Pinpoint the cell where the given text exists, returning its [x, y] midpoint coordinate. 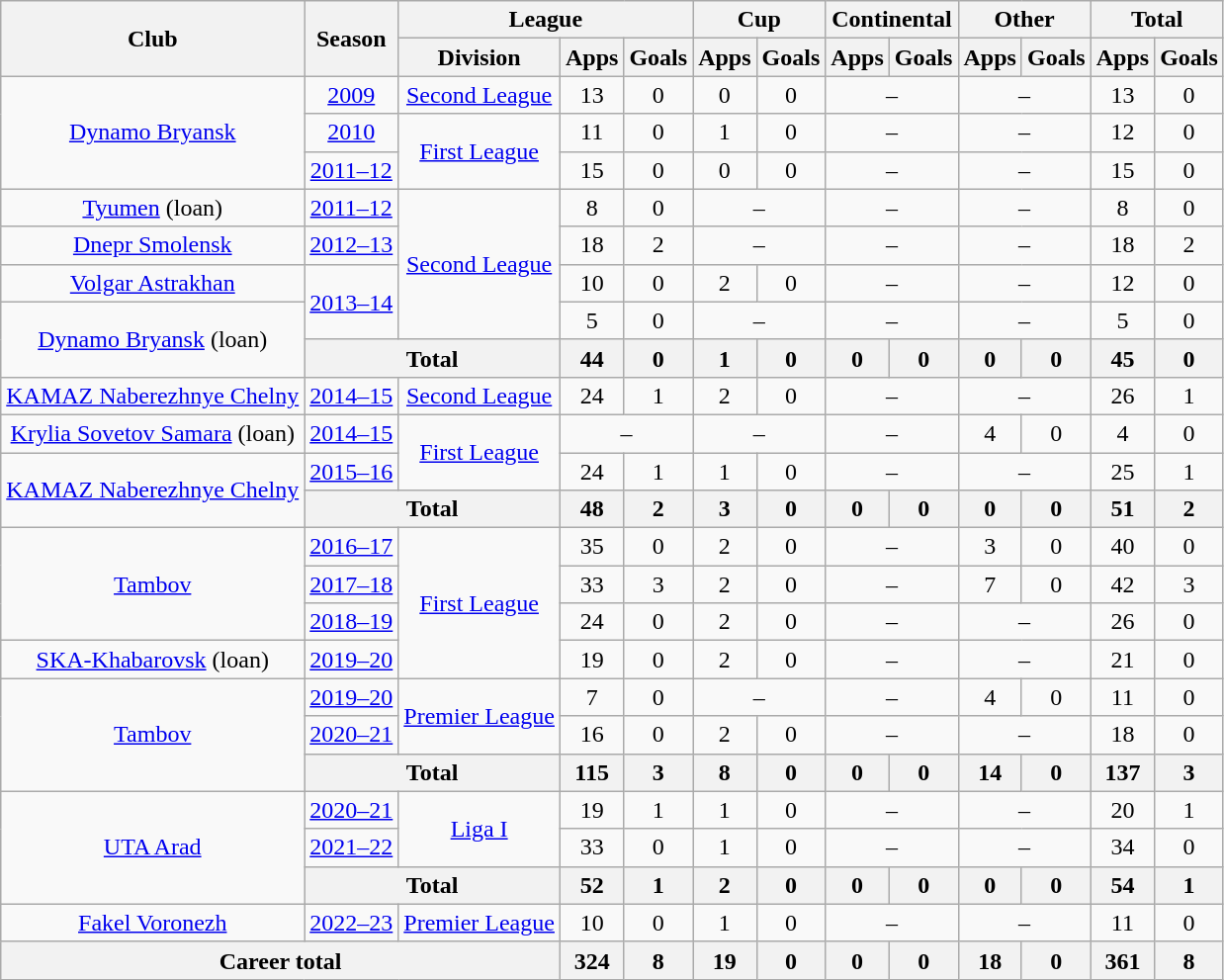
Dynamo Bryansk (loan) [152, 339]
Dynamo Bryansk [152, 133]
Fakel Voronezh [152, 923]
14 [990, 772]
Season [352, 39]
2018–19 [352, 622]
137 [1122, 772]
2009 [352, 95]
League [546, 20]
2013–14 [352, 302]
42 [1122, 584]
51 [1122, 509]
UTA Arad [152, 847]
20 [1122, 810]
21 [1122, 660]
Krylia Sovetov Samara (loan) [152, 433]
2010 [352, 133]
Cup [759, 20]
Liga I [480, 829]
115 [591, 772]
361 [1122, 960]
Dnepr Smolensk [152, 245]
Tyumen (loan) [152, 208]
34 [1122, 847]
44 [591, 358]
SKA-Khabarovsk (loan) [152, 660]
2012–13 [352, 245]
Division [480, 57]
Continental [892, 20]
16 [591, 735]
Career total [281, 960]
2017–18 [352, 584]
2016–17 [352, 547]
25 [1122, 472]
324 [591, 960]
Other [1024, 20]
54 [1122, 885]
35 [591, 547]
Volgar Astrakhan [152, 283]
52 [591, 885]
2021–22 [352, 847]
Club [152, 39]
45 [1122, 358]
2015–16 [352, 472]
40 [1122, 547]
48 [591, 509]
2022–23 [352, 923]
